For the text-containing cell, return its midpoint in [x, y] coordinate format. 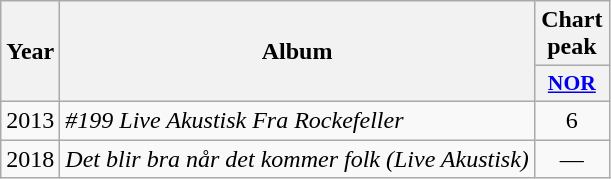
Chart peak [572, 34]
— [572, 159]
2018 [30, 159]
6 [572, 120]
NOR [572, 84]
#199 Live Akustisk Fra Rockefeller [298, 120]
2013 [30, 120]
Year [30, 52]
Det blir bra når det kommer folk (Live Akustisk) [298, 159]
Album [298, 52]
